Determine the (x, y) coordinate at the center of the cell enclosing the given text.  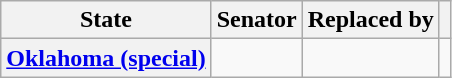
Senator (256, 20)
State (106, 20)
Replaced by (370, 20)
Oklahoma (special) (106, 58)
